From the cell containing the given text, extract its center point as [X, Y] coordinate. 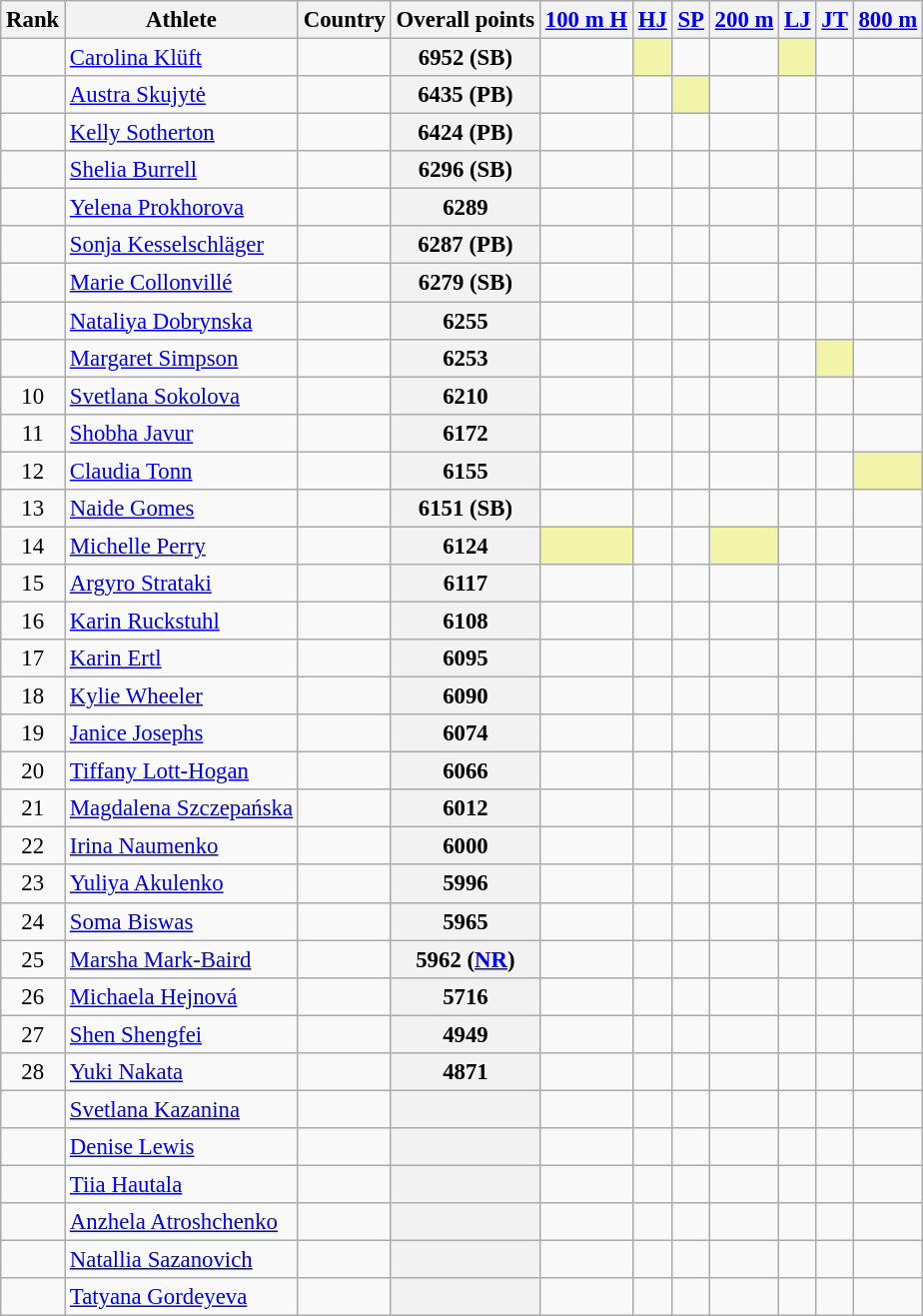
5996 [465, 884]
Sonja Kesselschläger [182, 245]
Soma Biswas [182, 921]
Magdalena Szczepańska [182, 808]
Overall points [465, 20]
6210 [465, 396]
6090 [465, 696]
6124 [465, 546]
Austra Skujytė [182, 95]
Nataliya Dobrynska [182, 321]
Denise Lewis [182, 1147]
Anzhela Atroshchenko [182, 1222]
Claudia Tonn [182, 471]
Tiia Hautala [182, 1184]
6952 (SB) [465, 58]
26 [33, 996]
21 [33, 808]
6172 [465, 433]
6424 (PB) [465, 133]
27 [33, 1034]
Kylie Wheeler [182, 696]
15 [33, 584]
6279 (SB) [465, 283]
6155 [465, 471]
6108 [465, 621]
6435 (PB) [465, 95]
24 [33, 921]
18 [33, 696]
Marsha Mark-Baird [182, 959]
Yuliya Akulenko [182, 884]
4949 [465, 1034]
Michelle Perry [182, 546]
6253 [465, 358]
6066 [465, 771]
Natallia Sazanovich [182, 1260]
Yuki Nakata [182, 1072]
SP [691, 20]
16 [33, 621]
Shobha Javur [182, 433]
10 [33, 396]
Rank [33, 20]
Athlete [182, 20]
6289 [465, 208]
5965 [465, 921]
13 [33, 509]
LJ [797, 20]
Carolina Klüft [182, 58]
Svetlana Kazanina [182, 1109]
28 [33, 1072]
17 [33, 658]
4871 [465, 1072]
HJ [652, 20]
Irina Naumenko [182, 846]
11 [33, 433]
Tatyana Gordeyeva [182, 1297]
22 [33, 846]
12 [33, 471]
Karin Ruckstuhl [182, 621]
Marie Collonvillé [182, 283]
Michaela Hejnová [182, 996]
800 m [887, 20]
19 [33, 733]
JT [835, 20]
6074 [465, 733]
Shen Shengfei [182, 1034]
6095 [465, 658]
Kelly Sotherton [182, 133]
6287 (PB) [465, 245]
6012 [465, 808]
20 [33, 771]
Tiffany Lott-Hogan [182, 771]
6255 [465, 321]
Shelia Burrell [182, 170]
100 m H [587, 20]
6296 (SB) [465, 170]
14 [33, 546]
Naide Gomes [182, 509]
Janice Josephs [182, 733]
Argyro Strataki [182, 584]
25 [33, 959]
23 [33, 884]
200 m [743, 20]
Karin Ertl [182, 658]
Country [344, 20]
5962 (NR) [465, 959]
Svetlana Sokolova [182, 396]
Yelena Prokhorova [182, 208]
6000 [465, 846]
Margaret Simpson [182, 358]
6151 (SB) [465, 509]
6117 [465, 584]
5716 [465, 996]
